Find where the given text appears and provide that cell's center as (X, Y) coordinate. 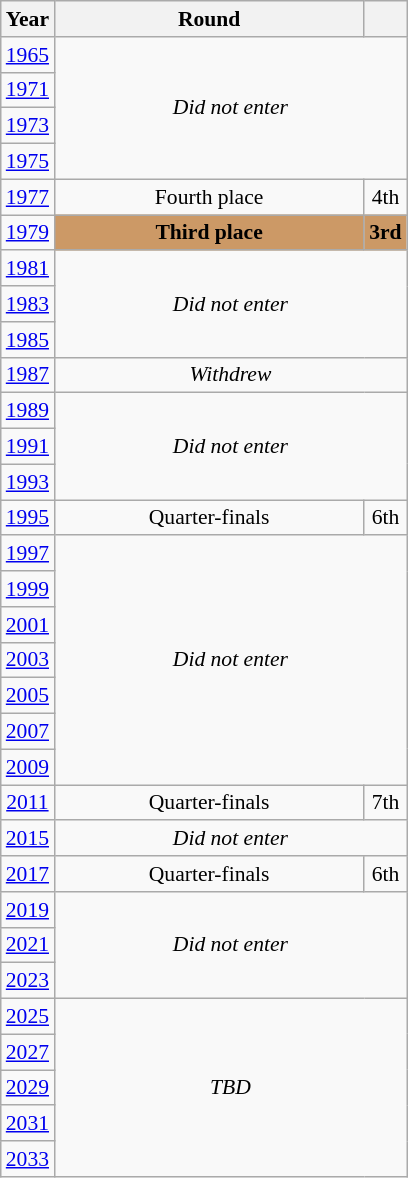
1977 (28, 197)
1991 (28, 447)
Year (28, 19)
1987 (28, 375)
1985 (28, 340)
2011 (28, 803)
2003 (28, 660)
1993 (28, 482)
2021 (28, 945)
1997 (28, 554)
1965 (28, 55)
2007 (28, 732)
Third place (209, 233)
Round (209, 19)
2019 (28, 910)
TBD (230, 1088)
1995 (28, 518)
2017 (28, 874)
1975 (28, 162)
2015 (28, 839)
1983 (28, 304)
Fourth place (209, 197)
7th (386, 803)
1999 (28, 589)
2033 (28, 1159)
2005 (28, 696)
1971 (28, 90)
2027 (28, 1052)
2001 (28, 625)
1981 (28, 269)
2031 (28, 1124)
Withdrew (230, 375)
1989 (28, 411)
2009 (28, 767)
3rd (386, 233)
2025 (28, 1017)
4th (386, 197)
2023 (28, 981)
1973 (28, 126)
2029 (28, 1088)
1979 (28, 233)
